Return the [X, Y] coordinate for the center point of the cell that contains the specified text.  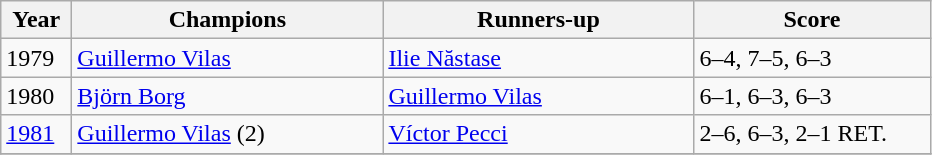
Guillermo Vilas (2) [228, 134]
Björn Borg [228, 96]
Víctor Pecci [538, 134]
1981 [36, 134]
Score [812, 20]
1980 [36, 96]
6–4, 7–5, 6–3 [812, 58]
Ilie Năstase [538, 58]
2–6, 6–3, 2–1 RET. [812, 134]
6–1, 6–3, 6–3 [812, 96]
Year [36, 20]
Runners-up [538, 20]
1979 [36, 58]
Champions [228, 20]
